Identify which cell holds the provided text, then report its (X, Y) central coordinate. 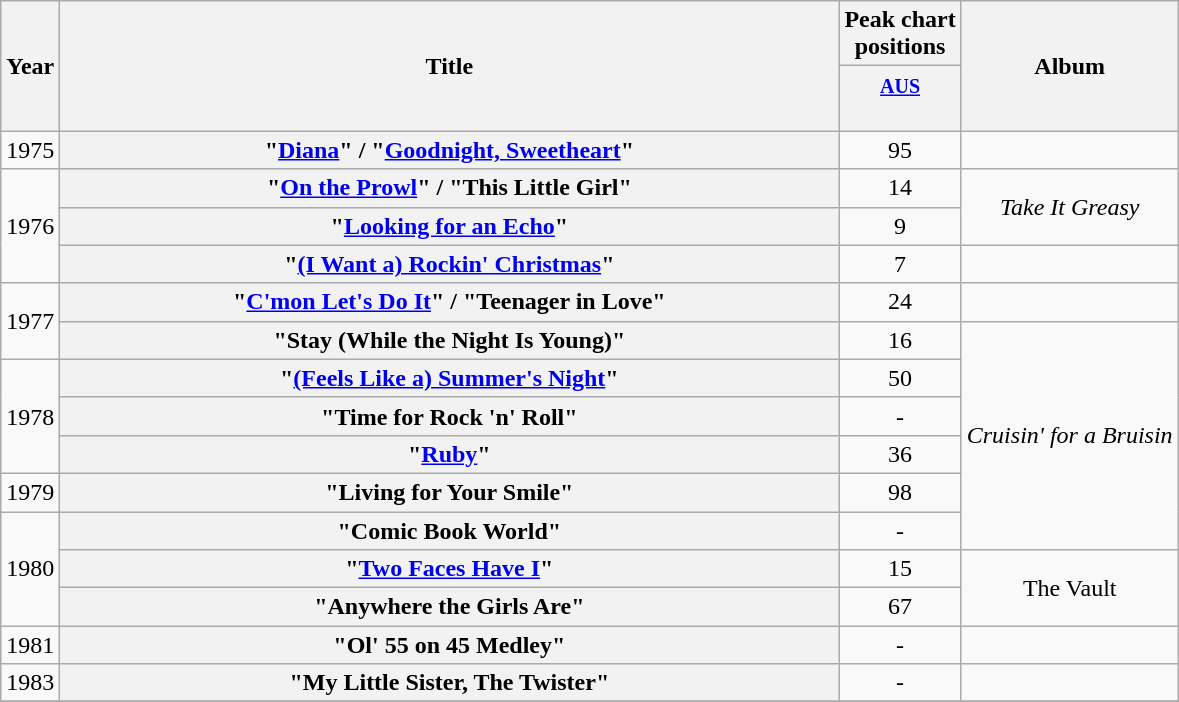
The Vault (1070, 588)
98 (900, 492)
95 (900, 150)
7 (900, 264)
9 (900, 226)
"Diana" / "Goodnight, Sweetheart" (450, 150)
67 (900, 607)
16 (900, 340)
AUS (900, 98)
50 (900, 378)
"Comic Book World" (450, 531)
"Ruby" (450, 454)
"C'mon Let's Do It" / "Teenager in Love" (450, 302)
Title (450, 66)
1976 (30, 226)
Year (30, 66)
14 (900, 188)
1975 (30, 150)
1978 (30, 416)
"Ol' 55 on 45 Medley" (450, 645)
"On the Prowl" / "This Little Girl" (450, 188)
24 (900, 302)
"Time for Rock 'n' Roll" (450, 416)
Cruisin' for a Bruisin (1070, 435)
Take It Greasy (1070, 207)
1980 (30, 569)
36 (900, 454)
1983 (30, 683)
Album (1070, 66)
"Stay (While the Night Is Young)" (450, 340)
1977 (30, 321)
"(I Want a) Rockin' Christmas" (450, 264)
"Anywhere the Girls Are" (450, 607)
Peak chartpositions (900, 34)
1981 (30, 645)
"Looking for an Echo" (450, 226)
"(Feels Like a) Summer's Night" (450, 378)
"My Little Sister, The Twister" (450, 683)
"Living for Your Smile" (450, 492)
1979 (30, 492)
15 (900, 569)
"Two Faces Have I" (450, 569)
